Pinpoint the cell where the given text exists, returning its (x, y) midpoint coordinate. 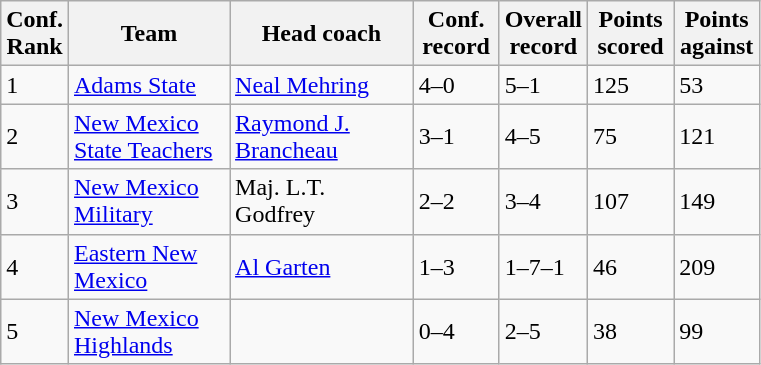
53 (717, 85)
Points scored (631, 34)
1–7–1 (543, 266)
99 (717, 332)
2 (35, 136)
0–4 (456, 332)
5 (35, 332)
38 (631, 332)
2–5 (543, 332)
4–0 (456, 85)
4–5 (543, 136)
Conf. Rank (35, 34)
Eastern New Mexico (148, 266)
Points against (717, 34)
125 (631, 85)
3–1 (456, 136)
107 (631, 202)
149 (717, 202)
3–4 (543, 202)
5–1 (543, 85)
1–3 (456, 266)
Head coach (322, 34)
Team (148, 34)
75 (631, 136)
New Mexico Highlands (148, 332)
209 (717, 266)
Maj. L.T. Godfrey (322, 202)
46 (631, 266)
Overall record (543, 34)
2–2 (456, 202)
121 (717, 136)
Raymond J. Brancheau (322, 136)
1 (35, 85)
Neal Mehring (322, 85)
New Mexico State Teachers (148, 136)
Al Garten (322, 266)
Adams State (148, 85)
Conf. record (456, 34)
3 (35, 202)
4 (35, 266)
New Mexico Military (148, 202)
